Find where the given text appears and provide that cell's center as [x, y] coordinate. 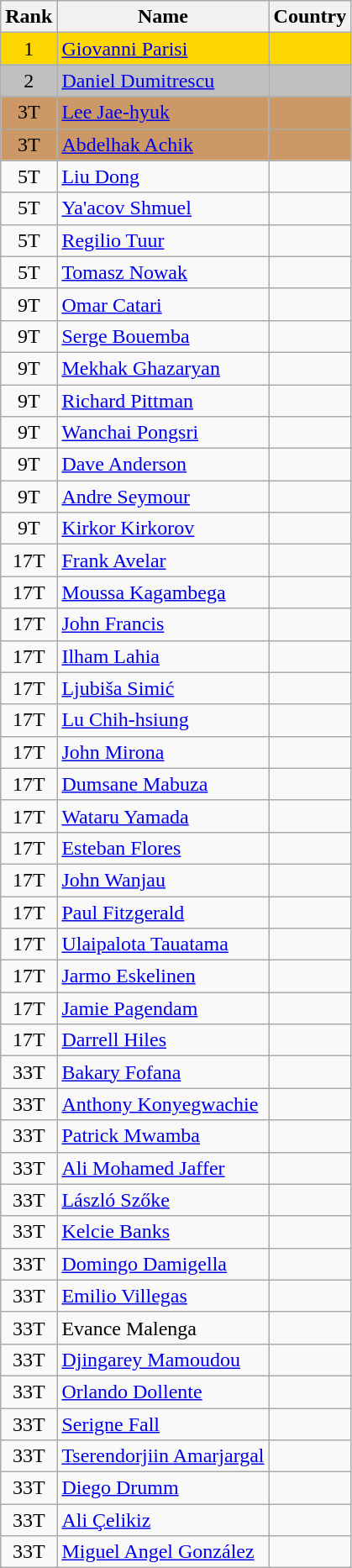
Ilham Lahia [163, 656]
Serigne Fall [163, 1424]
Abdelhak Achik [163, 145]
Ya'acov Shmuel [163, 208]
Mekhak Ghazaryan [163, 368]
Tomasz Nowak [163, 272]
Bakary Fofana [163, 1072]
1 [29, 49]
Daniel Dumitrescu [163, 81]
Serge Bouemba [163, 336]
Orlando Dollente [163, 1392]
Omar Catari [163, 304]
Anthony Konyegwachie [163, 1104]
Wataru Yamada [163, 816]
Ali Mohamed Jaffer [163, 1168]
Miguel Angel González [163, 1552]
Emilio Villegas [163, 1296]
László Szőke [163, 1200]
Jamie Pagendam [163, 1008]
Ulaipalota Tauatama [163, 944]
Dave Anderson [163, 465]
John Mirona [163, 752]
Liu Dong [163, 176]
Domingo Damigella [163, 1264]
Esteban Flores [163, 848]
Rank [29, 17]
Ljubiša Simić [163, 688]
Frank Avelar [163, 560]
Diego Drumm [163, 1488]
Darrell Hiles [163, 1040]
2 [29, 81]
Jarmo Eskelinen [163, 976]
Lee Jae-hyuk [163, 113]
Richard Pittman [163, 401]
Dumsane Mabuza [163, 784]
John Wanjau [163, 880]
Kirkor Kirkorov [163, 529]
Tserendorjiin Amarjargal [163, 1456]
Lu Chih-hsiung [163, 720]
Regilio Tuur [163, 240]
Ali Çelikiz [163, 1520]
Patrick Mwamba [163, 1136]
Evance Malenga [163, 1328]
John Francis [163, 624]
Country [310, 17]
Paul Fitzgerald [163, 912]
Wanchai Pongsri [163, 433]
Kelcie Banks [163, 1232]
Moussa Kagambega [163, 592]
Andre Seymour [163, 497]
Giovanni Parisi [163, 49]
Name [163, 17]
Djingarey Mamoudou [163, 1360]
